Capture the cell that displays the provided text and extract its [x, y] central coordinate. 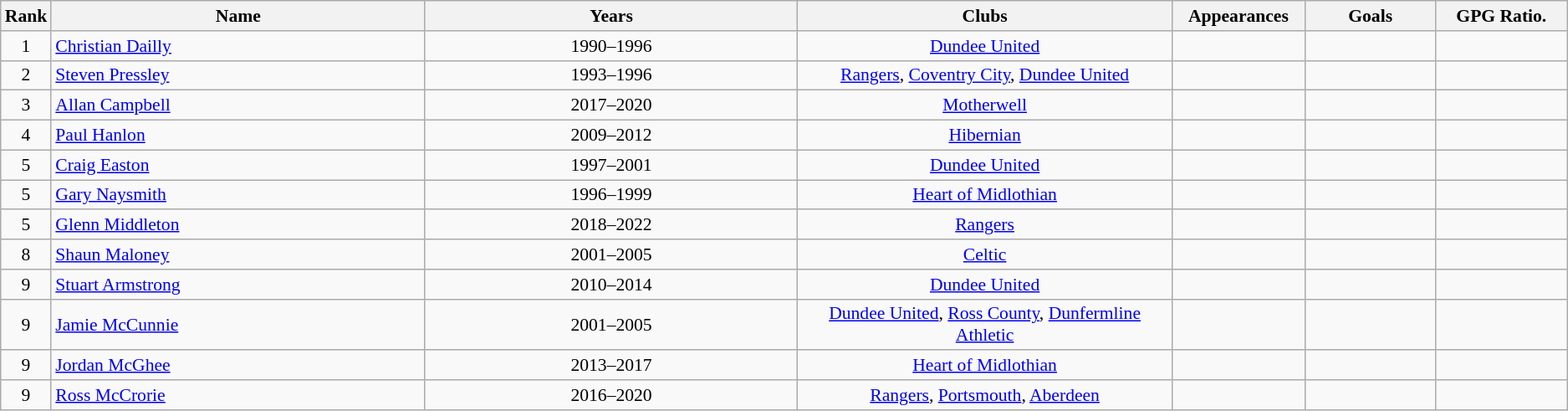
1 [27, 46]
Steven Pressley [237, 75]
Goals [1370, 16]
Christian Dailly [237, 46]
2009–2012 [611, 136]
2016–2020 [611, 395]
Craig Easton [237, 165]
Stuart Armstrong [237, 285]
Ross McCrorie [237, 395]
Glenn Middleton [237, 225]
Allan Campbell [237, 105]
2013–2017 [611, 366]
Years [611, 16]
Dundee United, Ross County, Dunfermline Athletic [985, 325]
2 [27, 75]
Rangers, Portsmouth, Aberdeen [985, 395]
1997–2001 [611, 165]
Rank [27, 16]
Gary Naysmith [237, 195]
GPG Ratio. [1502, 16]
Jordan McGhee [237, 366]
Clubs [985, 16]
Paul Hanlon [237, 136]
1993–1996 [611, 75]
2010–2014 [611, 285]
Jamie McCunnie [237, 325]
Motherwell [985, 105]
Name [237, 16]
2017–2020 [611, 105]
Rangers [985, 225]
Celtic [985, 254]
3 [27, 105]
Rangers, Coventry City, Dundee United [985, 75]
1990–1996 [611, 46]
8 [27, 254]
4 [27, 136]
Appearances [1238, 16]
Shaun Maloney [237, 254]
Hibernian [985, 136]
1996–1999 [611, 195]
2018–2022 [611, 225]
